Determine the [x, y] coordinate at the center of the cell enclosing the given text.  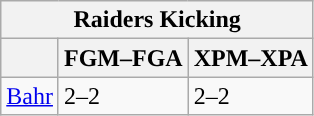
FGM–FGA [123, 58]
XPM–XPA [250, 58]
Bahr [30, 96]
Raiders Kicking [158, 20]
